Pinpoint the cell where the given text exists, returning its (X, Y) midpoint coordinate. 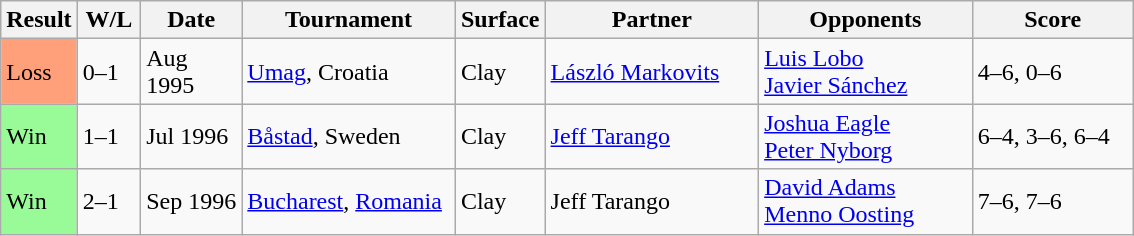
2–1 (109, 202)
1–1 (109, 136)
W/L (109, 20)
David Adams Menno Oosting (866, 202)
Partner (652, 20)
Date (192, 20)
6–4, 3–6, 6–4 (1052, 136)
Bucharest, Romania (349, 202)
Loss (39, 72)
Score (1052, 20)
Jul 1996 (192, 136)
7–6, 7–6 (1052, 202)
0–1 (109, 72)
Tournament (349, 20)
Result (39, 20)
Sep 1996 (192, 202)
László Markovits (652, 72)
Aug 1995 (192, 72)
Surface (500, 20)
Opponents (866, 20)
Umag, Croatia (349, 72)
Luis Lobo Javier Sánchez (866, 72)
Båstad, Sweden (349, 136)
Joshua Eagle Peter Nyborg (866, 136)
4–6, 0–6 (1052, 72)
